Capture the cell that displays the provided text and extract its (x, y) central coordinate. 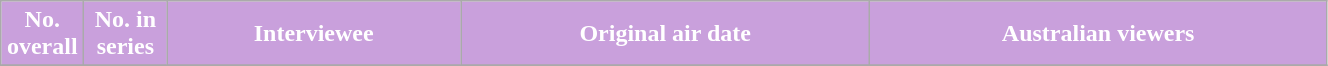
Australian viewers (1098, 34)
No. overall (42, 34)
Original air date (666, 34)
No. inseries (126, 34)
Interviewee (314, 34)
